Identify which cell holds the provided text, then report its [X, Y] central coordinate. 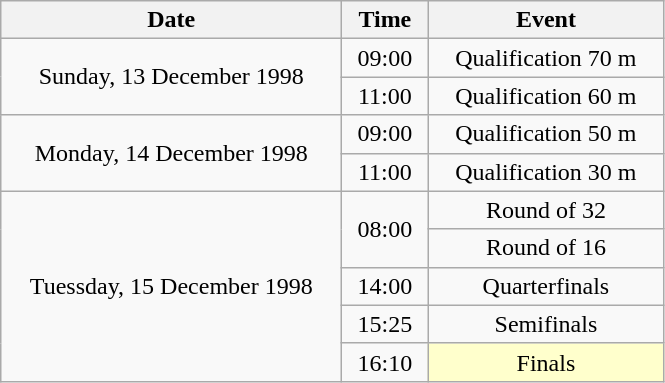
Tuessday, 15 December 1998 [172, 286]
Semifinals [546, 324]
Sunday, 13 December 1998 [172, 77]
Time [385, 20]
Qualification 70 m [546, 58]
Round of 32 [546, 210]
Qualification 30 m [546, 172]
08:00 [385, 229]
14:00 [385, 286]
Qualification 60 m [546, 96]
Finals [546, 362]
15:25 [385, 324]
Quarterfinals [546, 286]
Qualification 50 m [546, 134]
16:10 [385, 362]
Round of 16 [546, 248]
Date [172, 20]
Event [546, 20]
Monday, 14 December 1998 [172, 153]
